Return the [x, y] coordinate for the center point of the cell that contains the specified text.  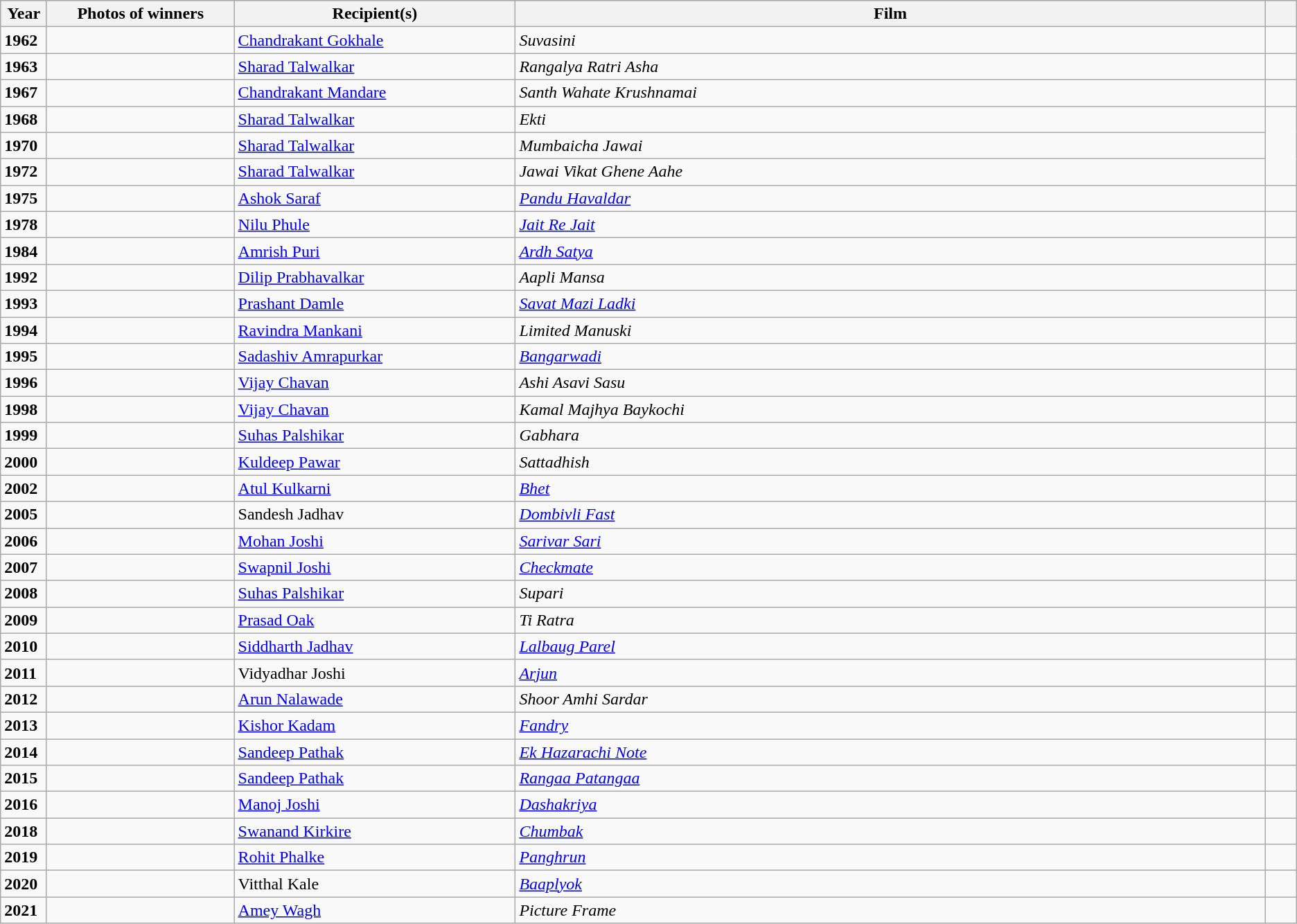
2010 [24, 646]
2018 [24, 831]
Sandesh Jadhav [375, 515]
Sattadhish [890, 462]
Siddharth Jadhav [375, 646]
2014 [24, 752]
1962 [24, 40]
Manoj Joshi [375, 805]
Baaplyok [890, 884]
1975 [24, 198]
2008 [24, 594]
2009 [24, 620]
Supari [890, 594]
Rangalya Ratri Asha [890, 66]
Dashakriya [890, 805]
Shoor Amhi Sardar [890, 699]
Checkmate [890, 567]
1978 [24, 224]
Kuldeep Pawar [375, 462]
Savat Mazi Ladki [890, 303]
2015 [24, 779]
Kamal Majhya Baykochi [890, 409]
1992 [24, 277]
Amrish Puri [375, 251]
Vitthal Kale [375, 884]
Jait Re Jait [890, 224]
Picture Frame [890, 910]
Fandry [890, 725]
1994 [24, 330]
Ashi Asavi Sasu [890, 383]
Limited Manuski [890, 330]
Ashok Saraf [375, 198]
Lalbaug Parel [890, 646]
2007 [24, 567]
Sadashiv Amrapurkar [375, 357]
1972 [24, 172]
Amey Wagh [375, 910]
2006 [24, 541]
Arjun [890, 673]
2011 [24, 673]
1996 [24, 383]
Chandrakant Mandare [375, 93]
Mohan Joshi [375, 541]
Nilu Phule [375, 224]
Chumbak [890, 831]
2016 [24, 805]
Bangarwadi [890, 357]
Ardh Satya [890, 251]
Prashant Damle [375, 303]
Gabhara [890, 436]
Rohit Phalke [375, 858]
1999 [24, 436]
Suvasini [890, 40]
Dilip Prabhavalkar [375, 277]
1967 [24, 93]
Pandu Havaldar [890, 198]
Recipient(s) [375, 14]
Photos of winners [140, 14]
Santh Wahate Krushnamai [890, 93]
2020 [24, 884]
Swapnil Joshi [375, 567]
2012 [24, 699]
Ekti [890, 119]
Rangaa Patangaa [890, 779]
Prasad Oak [375, 620]
Aapli Mansa [890, 277]
Dombivli Fast [890, 515]
Chandrakant Gokhale [375, 40]
Sarivar Sari [890, 541]
Panghrun [890, 858]
Jawai Vikat Ghene Aahe [890, 172]
2002 [24, 488]
Bhet [890, 488]
Ravindra Mankani [375, 330]
2000 [24, 462]
Swanand Kirkire [375, 831]
Kishor Kadam [375, 725]
Film [890, 14]
2013 [24, 725]
Atul Kulkarni [375, 488]
2021 [24, 910]
Arun Nalawade [375, 699]
Mumbaicha Jawai [890, 145]
1998 [24, 409]
1995 [24, 357]
1963 [24, 66]
1968 [24, 119]
2019 [24, 858]
Ek Hazarachi Note [890, 752]
1970 [24, 145]
Year [24, 14]
Ti Ratra [890, 620]
1993 [24, 303]
Vidyadhar Joshi [375, 673]
2005 [24, 515]
1984 [24, 251]
